From the cell containing the given text, extract its center point as [x, y] coordinate. 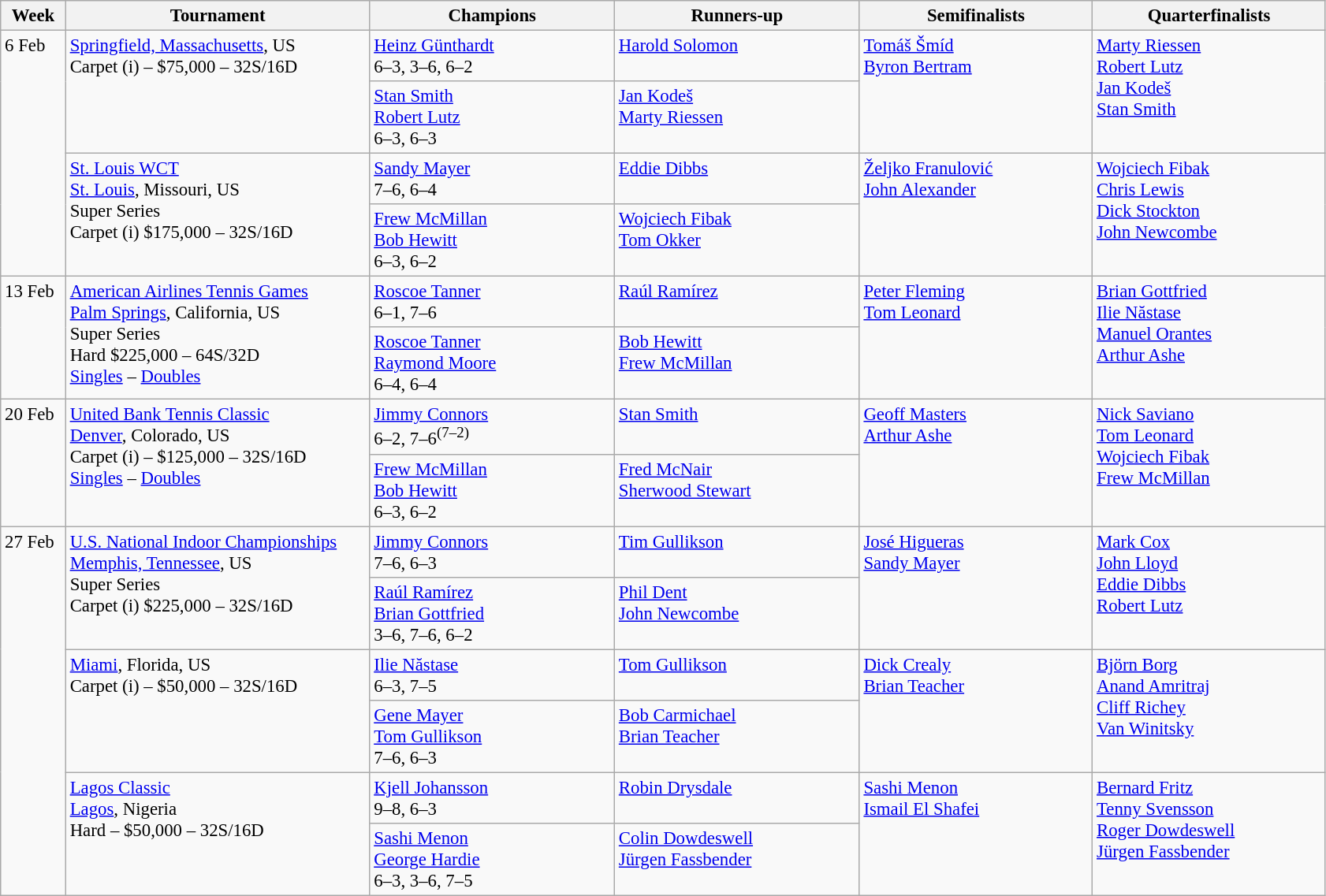
Wojciech Fibak Chris Lewis Dick Stockton John Newcombe [1209, 215]
Heinz Günthardt 6–3, 3–6, 6–2 [492, 57]
Springfield, Massachusetts, US Carpet (i) – $75,000 – 32S/16D [218, 92]
Roscoe Tanner 6–1, 7–6 [492, 303]
Željko Franulović John Alexander [976, 215]
Gene Mayer Tom Gullikson 7–6, 6–3 [492, 737]
13 Feb [33, 338]
United Bank Tennis Classic Denver, Colorado, US Carpet (i) – $125,000 – 32S/16D Singles – Doubles [218, 463]
U.S. National Indoor Championships Memphis, Tennessee, US Super Series Carpet (i) $225,000 – 32S/16D [218, 588]
Miami, Florida, US Carpet (i) – $50,000 – 32S/16D [218, 711]
Ilie Năstase 6–3, 7–5 [492, 675]
Nick Saviano Tom Leonard Wojciech Fibak Frew McMillan [1209, 463]
Fred McNair Sherwood Stewart [738, 490]
Dick Crealy Brian Teacher [976, 711]
Bob Hewitt Frew McMillan [738, 364]
Sashi Menon Ismail El Shafei [976, 834]
Stan Smith [738, 427]
Jimmy Connors 6–2, 7–6(7–2) [492, 427]
Björn Borg Anand Amritraj Cliff Richey Van Winitsky [1209, 711]
Roscoe Tanner Raymond Moore 6–4, 6–4 [492, 364]
6 Feb [33, 154]
Quarterfinalists [1209, 16]
Tom Gullikson [738, 675]
Bob Carmichael Brian Teacher [738, 737]
Runners-up [738, 16]
Tournament [218, 16]
Marty Riessen Robert Lutz Jan Kodeš Stan Smith [1209, 92]
Raúl Ramírez Brian Gottfried 3–6, 7–6, 6–2 [492, 613]
Colin Dowdeswell Jürgen Fassbender [738, 860]
Robin Drysdale [738, 797]
St. Louis WCT St. Louis, Missouri, US Super Series Carpet (i) $175,000 – 32S/16D [218, 215]
Semifinalists [976, 16]
Lagos Classic Lagos, Nigeria Hard – $50,000 – 32S/16D [218, 834]
Wojciech Fibak Tom Okker [738, 240]
Phil Dent John Newcombe [738, 613]
Raúl Ramírez [738, 303]
27 Feb [33, 711]
Mark Cox John Lloyd Eddie Dibbs Robert Lutz [1209, 588]
Geoff Masters Arthur Ashe [976, 463]
Jimmy Connors 7–6, 6–3 [492, 552]
Jan Kodeš Marty Riessen [738, 117]
Brian Gottfried Ilie Năstase Manuel Orantes Arthur Ashe [1209, 338]
Sandy Mayer 7–6, 6–4 [492, 180]
Stan Smith Robert Lutz 6–3, 6–3 [492, 117]
Harold Solomon [738, 57]
Champions [492, 16]
Peter Fleming Tom Leonard [976, 338]
Tim Gullikson [738, 552]
Tomáš Šmíd Byron Bertram [976, 92]
Bernard Fritz Tenny Svensson Roger Dowdeswell Jürgen Fassbender [1209, 834]
Kjell Johansson 9–8, 6–3 [492, 797]
Sashi Menon George Hardie 6–3, 3–6, 7–5 [492, 860]
José Higueras Sandy Mayer [976, 588]
20 Feb [33, 463]
Eddie Dibbs [738, 180]
American Airlines Tennis Games Palm Springs, California, US Super Series Hard $225,000 – 64S/32D Singles – Doubles [218, 338]
Week [33, 16]
